Find where the given text appears and provide that cell's center as [x, y] coordinate. 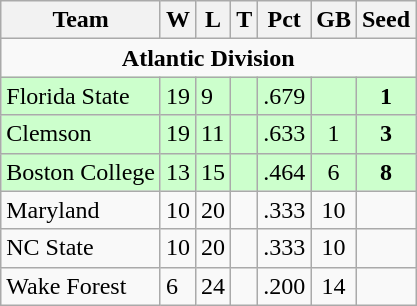
3 [386, 134]
24 [214, 286]
Florida State [81, 96]
11 [214, 134]
9 [214, 96]
15 [214, 172]
Seed [386, 20]
L [214, 20]
14 [334, 286]
.200 [284, 286]
Wake Forest [81, 286]
Atlantic Division [208, 58]
Pct [284, 20]
T [244, 20]
Boston College [81, 172]
13 [178, 172]
Clemson [81, 134]
.464 [284, 172]
GB [334, 20]
W [178, 20]
.633 [284, 134]
Maryland [81, 210]
8 [386, 172]
.679 [284, 96]
Team [81, 20]
NC State [81, 248]
